Return (x, y) of the center of cell containing provided text 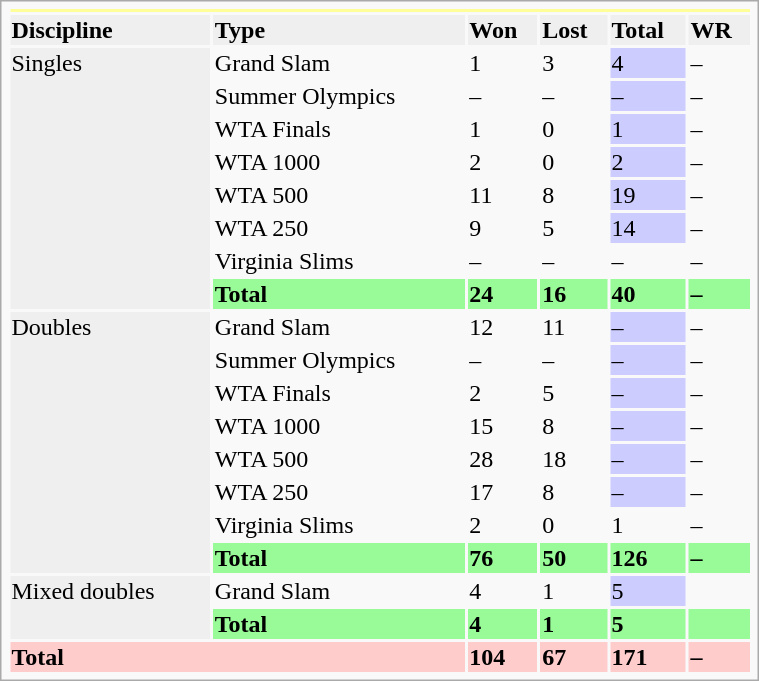
28 (503, 459)
WR (720, 30)
18 (574, 459)
Lost (574, 30)
50 (574, 558)
104 (503, 657)
Type (339, 30)
24 (503, 294)
Doubles (110, 442)
76 (503, 558)
Singles (110, 178)
9 (503, 228)
14 (648, 228)
17 (503, 492)
12 (503, 327)
19 (648, 195)
67 (574, 657)
Mixed doubles (110, 608)
171 (648, 657)
40 (648, 294)
3 (574, 63)
15 (503, 426)
126 (648, 558)
Discipline (110, 30)
Won (503, 30)
16 (574, 294)
